Return [x, y] of the center of cell containing provided text 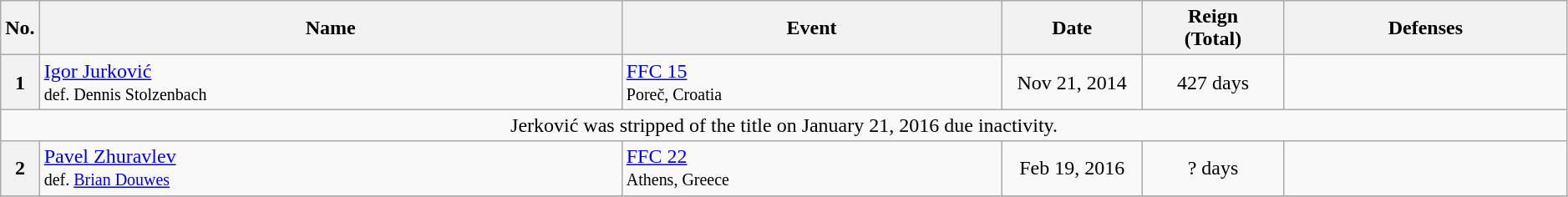
2 [20, 169]
Reign(Total) [1213, 28]
Feb 19, 2016 [1073, 169]
Igor Jurkovićdef. Dennis Stolzenbach [331, 82]
Pavel Zhuravlevdef. Brian Douwes [331, 169]
1 [20, 82]
FFC 15Poreč, Croatia [812, 82]
Nov 21, 2014 [1073, 82]
No. [20, 28]
? days [1213, 169]
Event [812, 28]
Defenses [1425, 28]
427 days [1213, 82]
FFC 22Athens, Greece [812, 169]
Date [1073, 28]
Name [331, 28]
Jerković was stripped of the title on January 21, 2016 due inactivity. [784, 125]
